Output the (X, Y) coordinate of the center of the cell containing the given text.  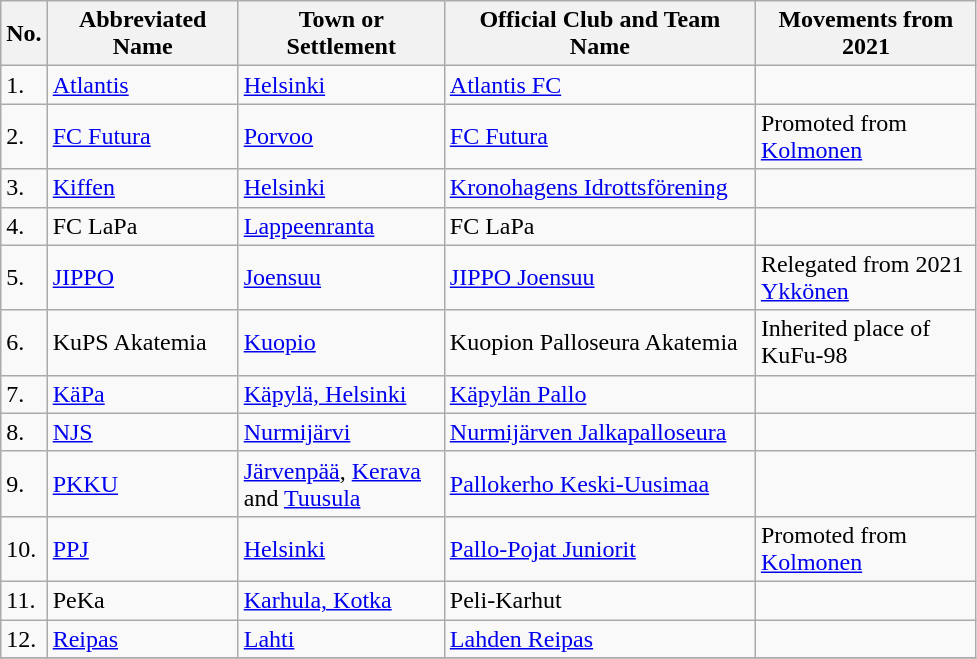
Kuopio (341, 342)
Pallo-Pojat Juniorit (600, 548)
No. (24, 34)
Nurmijärven Jalkapalloseura (600, 432)
JIPPO Joensuu (600, 278)
9. (24, 484)
Inherited place of KuFu-98 (866, 342)
Käpylän Pallo (600, 394)
Kuopion Palloseura Akatemia (600, 342)
Kronohagens Idrottsförening (600, 188)
1. (24, 85)
PeKa (142, 600)
6. (24, 342)
Atlantis FC (600, 85)
7. (24, 394)
11. (24, 600)
Atlantis (142, 85)
Peli-Karhut (600, 600)
Nurmijärvi (341, 432)
Porvoo (341, 136)
Pallokerho Keski-Uusimaa (600, 484)
KäPa (142, 394)
Relegated from 2021 Ykkönen (866, 278)
KuPS Akatemia (142, 342)
PPJ (142, 548)
Käpylä, Helsinki (341, 394)
Lappeenranta (341, 226)
3. (24, 188)
12. (24, 639)
4. (24, 226)
Reipas (142, 639)
Movements from 2021 (866, 34)
Abbreviated Name (142, 34)
PKKU (142, 484)
8. (24, 432)
Lahti (341, 639)
Joensuu (341, 278)
Town or Settlement (341, 34)
Järvenpää, Kerava and Tuusula (341, 484)
JIPPO (142, 278)
Lahden Reipas (600, 639)
5. (24, 278)
Official Club and Team Name (600, 34)
10. (24, 548)
Kiffen (142, 188)
Karhula, Kotka (341, 600)
2. (24, 136)
NJS (142, 432)
